Find where the given text appears and provide that cell's center as [X, Y] coordinate. 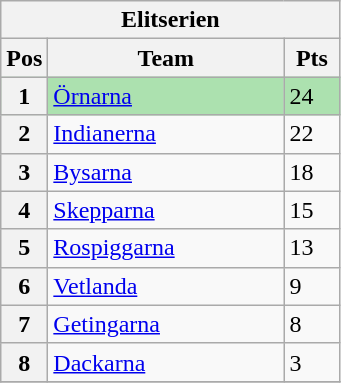
Vetlanda [166, 286]
Bysarna [166, 172]
Skepparna [166, 210]
1 [24, 96]
18 [312, 172]
5 [24, 248]
Team [166, 58]
13 [312, 248]
4 [24, 210]
7 [24, 324]
Rospiggarna [166, 248]
Elitserien [170, 20]
Indianerna [166, 134]
6 [24, 286]
24 [312, 96]
Pos [24, 58]
Pts [312, 58]
22 [312, 134]
9 [312, 286]
Dackarna [166, 362]
2 [24, 134]
Getingarna [166, 324]
Örnarna [166, 96]
15 [312, 210]
